For the text-containing cell, return its midpoint in (x, y) coordinate format. 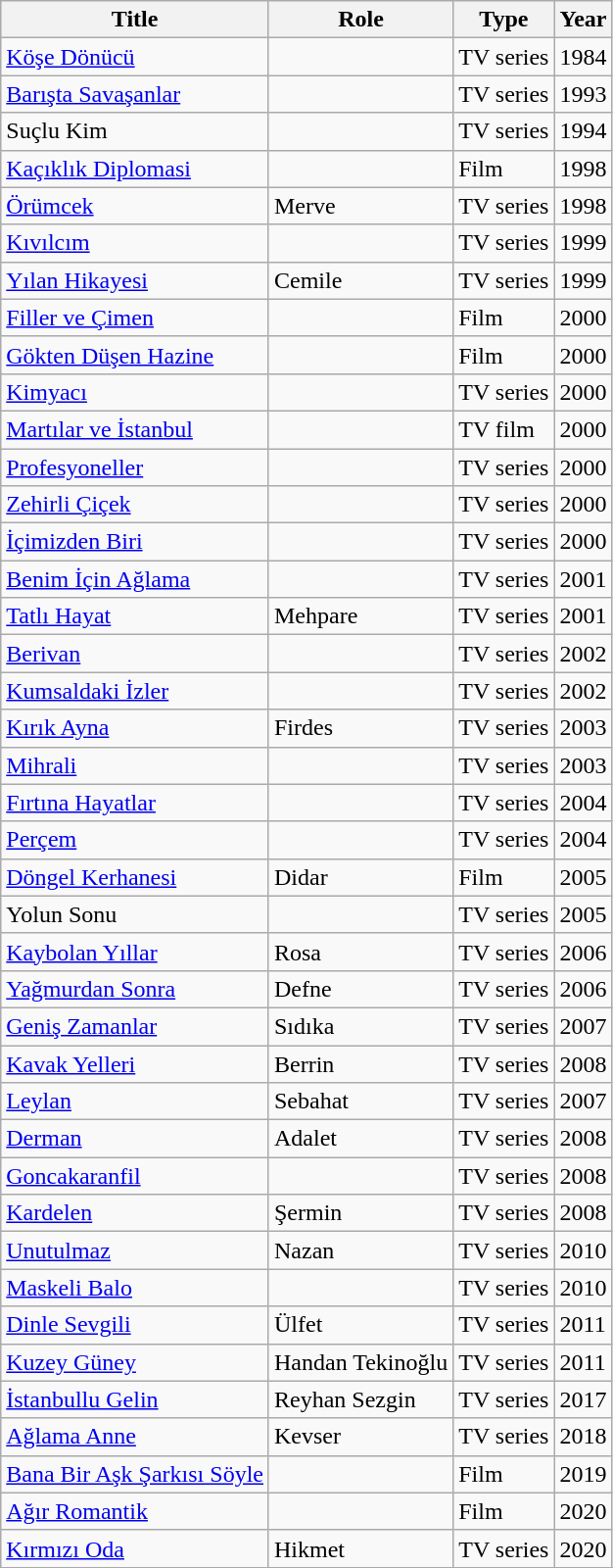
Geniş Zamanlar (135, 1026)
İstanbullu Gelin (135, 1399)
Role (360, 20)
Şermin (360, 1213)
Suçlu Kim (135, 131)
Nazan (360, 1250)
Reyhan Sezgin (360, 1399)
Derman (135, 1139)
Kırık Ayna (135, 728)
Mihrali (135, 765)
Perçem (135, 840)
Kuzey Güney (135, 1362)
Döngel Kerhanesi (135, 877)
İçimizden Biri (135, 542)
Kimyacı (135, 392)
TV film (503, 429)
Defne (360, 989)
Ağlama Anne (135, 1437)
Maskeli Balo (135, 1288)
2017 (584, 1399)
Sıdıka (360, 1026)
Mehpare (360, 616)
Yılan Hikayesi (135, 280)
Ülfet (360, 1325)
Didar (360, 877)
Rosa (360, 952)
Title (135, 20)
Kıvılcım (135, 243)
Handan Tekinoğlu (360, 1362)
Goncakaranfil (135, 1176)
Leylan (135, 1102)
Kardelen (135, 1213)
Gökten Düşen Hazine (135, 355)
Type (503, 20)
Zehirli Çiçek (135, 505)
Profesyoneller (135, 467)
1994 (584, 131)
Kevser (360, 1437)
Benim İçin Ağlama (135, 579)
1993 (584, 94)
Barışta Savaşanlar (135, 94)
Bana Bir Aşk Şarkısı Söyle (135, 1474)
Kaybolan Yıllar (135, 952)
Tatlı Hayat (135, 616)
Firdes (360, 728)
Cemile (360, 280)
Year (584, 20)
Kumsaldaki İzler (135, 691)
Köşe Dönücü (135, 57)
Berrin (360, 1063)
Yolun Sonu (135, 914)
Dinle Sevgili (135, 1325)
Sebahat (360, 1102)
2019 (584, 1474)
1984 (584, 57)
Yağmurdan Sonra (135, 989)
Unutulmaz (135, 1250)
Örümcek (135, 206)
Kavak Yelleri (135, 1063)
Martılar ve İstanbul (135, 429)
Ağır Romantik (135, 1511)
Berivan (135, 654)
2018 (584, 1437)
Fırtına Hayatlar (135, 803)
Adalet (360, 1139)
Hikmet (360, 1548)
Merve (360, 206)
Kırmızı Oda (135, 1548)
Filler ve Çimen (135, 318)
Kaçıklık Diplomasi (135, 169)
